Scan for the cell matching the given text and deliver its [x, y] coordinate at center. 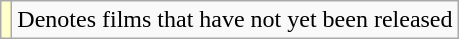
Denotes films that have not yet been released [235, 20]
